Return the [X, Y] coordinate for the center point of the cell that contains the specified text.  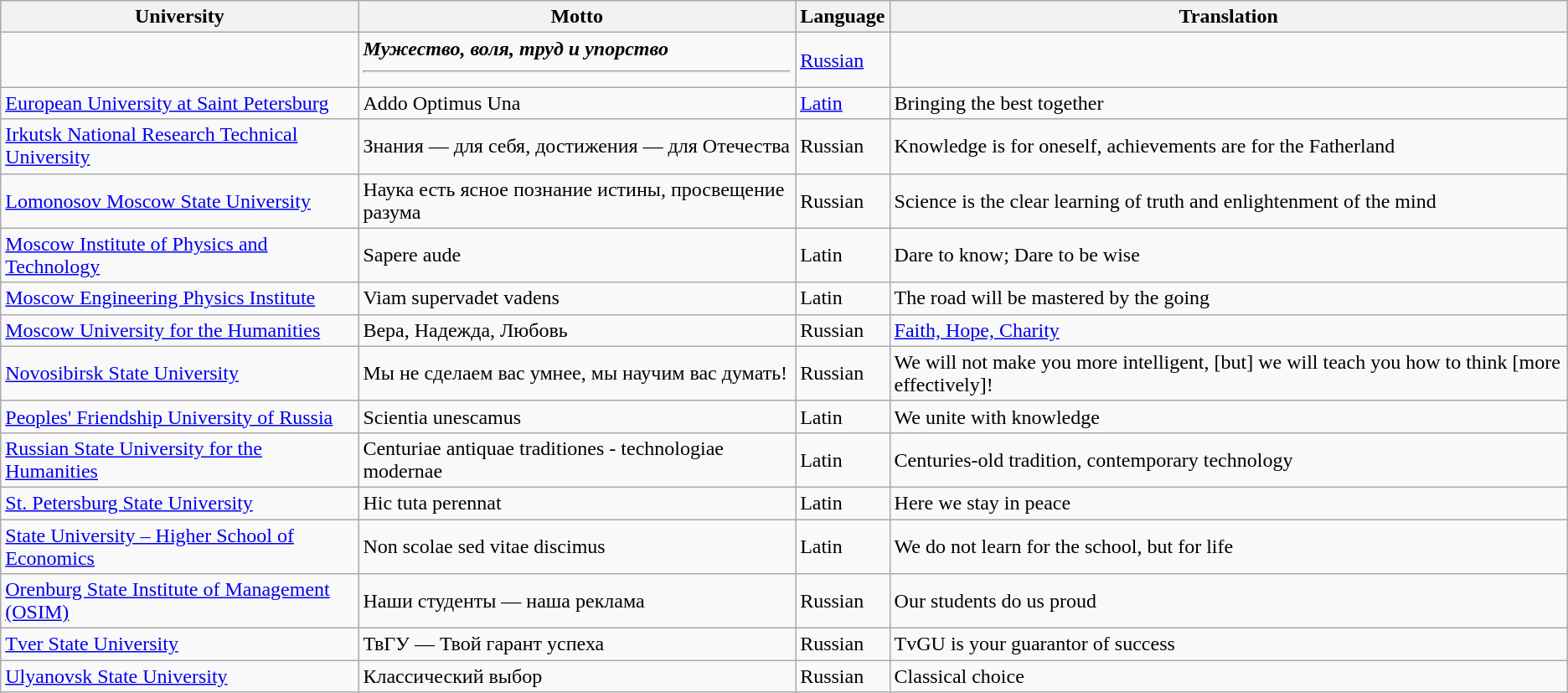
Language [843, 17]
TvGU is your guarantor of success [1228, 644]
Мы не сделаем вас умнее, мы научим вас думать! [577, 374]
Bringing the best together [1228, 103]
Классический выбор [577, 676]
St. Petersburg State University [179, 503]
Our students do us proud [1228, 602]
University [179, 17]
Tver State University [179, 644]
Viam supervadet vadens [577, 298]
Moscow Engineering Physics Institute [179, 298]
We will not make you more intelligent, [but] we will teach you how to think [more effectively]! [1228, 374]
Russian State University for the Humanities [179, 459]
Moscow University for the Humanities [179, 330]
Motto [577, 17]
ТвГУ — Твой гарант успеха [577, 644]
Ulyanovsk State University [179, 676]
Non scolae sed vitae discimus [577, 546]
We do not learn for the school, but for life [1228, 546]
Novosibirsk State University [179, 374]
Faith, Hope, Charity [1228, 330]
State University – Higher School of Economics [179, 546]
Мужество, воля, труд и упорство [577, 60]
Наши студенты — наша реклама [577, 602]
Centuriae antiquae traditiones - technologiae modernae [577, 459]
Moscow Institute of Physics and Technology [179, 255]
Вера, Надежда, Любовь [577, 330]
Peoples' Friendship University of Russia [179, 416]
Here we stay in peace [1228, 503]
Наука есть ясное познание истины, просвещение разума [577, 201]
Knowledge is for oneself, achievements are for the Fatherland [1228, 146]
Translation [1228, 17]
We unite with knowledge [1228, 416]
The road will be mastered by the going [1228, 298]
Sapere aude [577, 255]
Science is the clear learning of truth and enlightenment of the mind [1228, 201]
Addo Optimus Una [577, 103]
Знания — для себя, достижения — для Отечества [577, 146]
Hic tuta perennat [577, 503]
Scientia unescamus [577, 416]
European University at Saint Petersburg [179, 103]
Lomonosov Moscow State University [179, 201]
Classical choice [1228, 676]
Centuries-old tradition, contemporary technology [1228, 459]
Irkutsk National Research Technical University [179, 146]
Orenburg State Institute of Management (OSIM) [179, 602]
Dare to know; Dare to be wise [1228, 255]
